Find where the given text appears and provide that cell's center as [X, Y] coordinate. 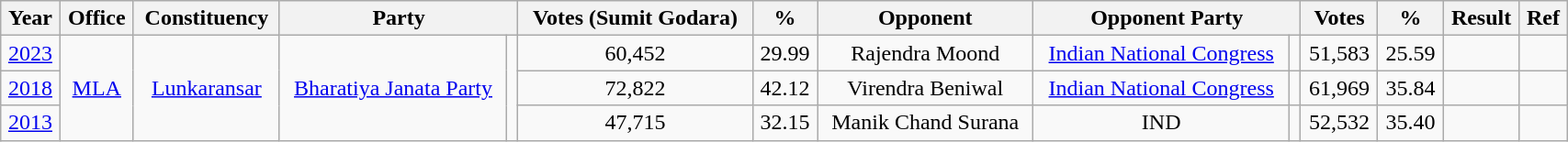
Result [1481, 18]
47,715 [636, 123]
51,583 [1339, 53]
52,532 [1339, 123]
35.84 [1411, 88]
2023 [30, 53]
Lunkaransar [206, 88]
Virendra Beniwal [925, 88]
Opponent Party [1167, 18]
29.99 [784, 53]
MLA [96, 88]
Bharatiya Janata Party [393, 88]
Votes (Sumit Godara) [636, 18]
2018 [30, 88]
Ref [1543, 18]
Opponent [925, 18]
25.59 [1411, 53]
Constituency [206, 18]
Manik Chand Surana [925, 123]
72,822 [636, 88]
61,969 [1339, 88]
Party [399, 18]
Votes [1339, 18]
IND [1161, 123]
Year [30, 18]
60,452 [636, 53]
35.40 [1411, 123]
Office [96, 18]
32.15 [784, 123]
42.12 [784, 88]
2013 [30, 123]
Rajendra Moond [925, 53]
